Return (x, y) of the center of cell containing provided text 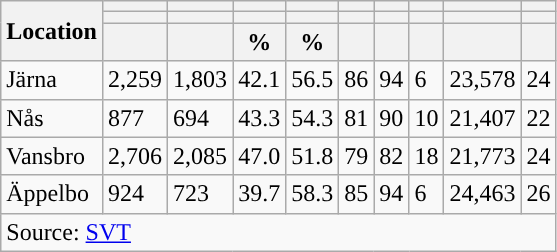
90 (392, 118)
24,463 (482, 194)
Source: SVT (278, 232)
10 (426, 118)
56.5 (312, 80)
2,259 (134, 80)
58.3 (312, 194)
22 (538, 118)
Nås (52, 118)
47.0 (260, 156)
26 (538, 194)
Äppelbo (52, 194)
39.7 (260, 194)
924 (134, 194)
79 (356, 156)
1,803 (200, 80)
42.1 (260, 80)
23,578 (482, 80)
18 (426, 156)
81 (356, 118)
723 (200, 194)
85 (356, 194)
2,085 (200, 156)
21,773 (482, 156)
877 (134, 118)
Järna (52, 80)
Vansbro (52, 156)
2,706 (134, 156)
21,407 (482, 118)
694 (200, 118)
51.8 (312, 156)
86 (356, 80)
54.3 (312, 118)
Location (52, 31)
43.3 (260, 118)
82 (392, 156)
